From the cell containing the given text, extract its center point as [x, y] coordinate. 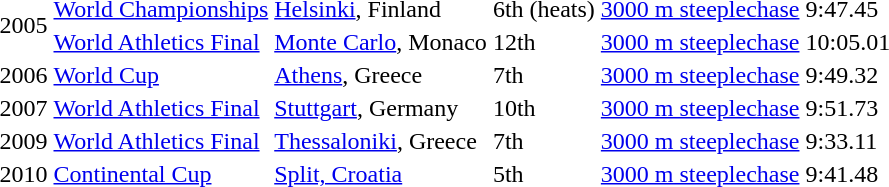
10th [544, 108]
Thessaloniki, Greece [381, 141]
12th [544, 42]
Stuttgart, Germany [381, 108]
Monte Carlo, Monaco [381, 42]
World Cup [161, 75]
Athens, Greece [381, 75]
